Scan for the cell matching the given text and deliver its (X, Y) coordinate at center. 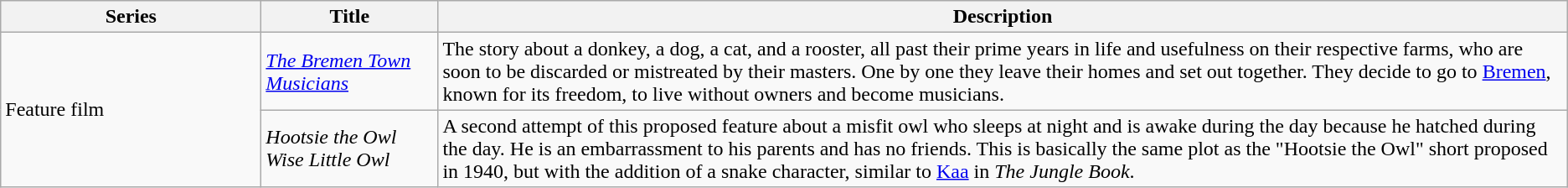
Hootsie the Owl Wise Little Owl (350, 149)
The Bremen Town Musicians (350, 71)
Description (1003, 17)
Title (350, 17)
Series (131, 17)
Feature film (131, 110)
